Return [x, y] of the center of cell containing provided text 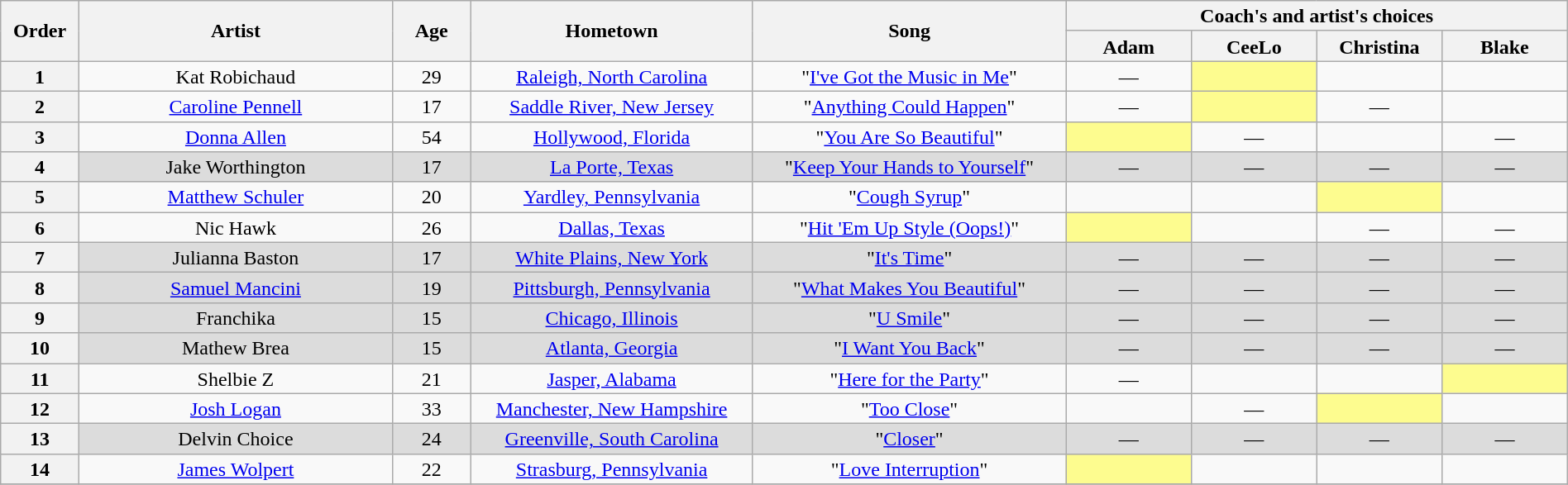
Atlanta, Georgia [612, 349]
7 [40, 258]
Strasburg, Pennsylvania [612, 469]
Song [910, 31]
"Love Interruption" [910, 469]
Chicago, Illinois [612, 317]
Jake Worthington [235, 167]
9 [40, 317]
"I've Got the Music in Me" [910, 76]
Donna Allen [235, 137]
4 [40, 167]
James Wolpert [235, 469]
8 [40, 288]
Hollywood, Florida [612, 137]
24 [432, 440]
"Cough Syrup" [910, 197]
12 [40, 408]
"You Are So Beautiful" [910, 137]
Franchika [235, 317]
Raleigh, North Carolina [612, 76]
11 [40, 378]
26 [432, 228]
"Closer" [910, 440]
19 [432, 288]
Blake [1505, 46]
"U Smile" [910, 317]
Caroline Pennell [235, 106]
3 [40, 137]
Jasper, Alabama [612, 378]
"It's Time" [910, 258]
Julianna Baston [235, 258]
Hometown [612, 31]
Kat Robichaud [235, 76]
5 [40, 197]
Manchester, New Hampshire [612, 408]
21 [432, 378]
Pittsburgh, Pennsylvania [612, 288]
54 [432, 137]
Nic Hawk [235, 228]
"Hit 'Em Up Style (Oops!)" [910, 228]
10 [40, 349]
33 [432, 408]
CeeLo [1255, 46]
20 [432, 197]
Order [40, 31]
Shelbie Z [235, 378]
2 [40, 106]
La Porte, Texas [612, 167]
Yardley, Pennsylvania [612, 197]
Mathew Brea [235, 349]
Coach's and artist's choices [1317, 17]
"Too Close" [910, 408]
6 [40, 228]
Dallas, Texas [612, 228]
"I Want You Back" [910, 349]
Artist [235, 31]
29 [432, 76]
Samuel Mancini [235, 288]
Adam [1129, 46]
"What Makes You Beautiful" [910, 288]
Saddle River, New Jersey [612, 106]
13 [40, 440]
22 [432, 469]
Greenville, South Carolina [612, 440]
"Keep Your Hands to Yourself" [910, 167]
14 [40, 469]
Delvin Choice [235, 440]
1 [40, 76]
Josh Logan [235, 408]
"Here for the Party" [910, 378]
White Plains, New York [612, 258]
Christina [1379, 46]
Matthew Schuler [235, 197]
Age [432, 31]
"Anything Could Happen" [910, 106]
